Scan for the cell matching the given text and deliver its [x, y] coordinate at center. 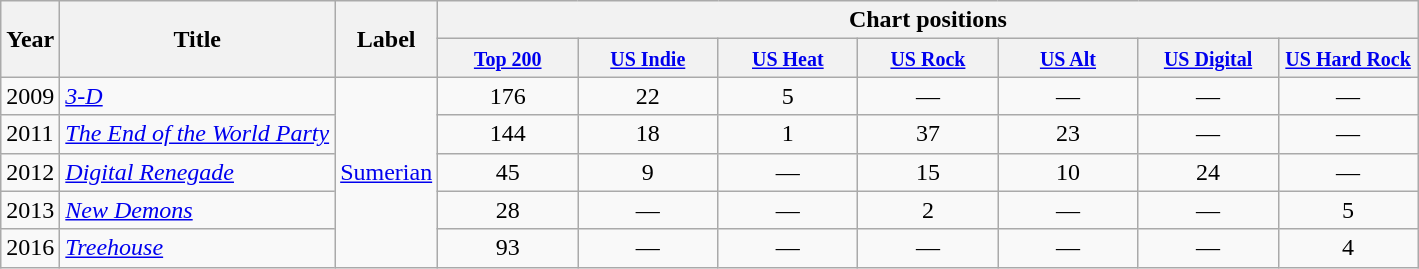
2011 [30, 134]
2016 [30, 248]
Sumerian [386, 172]
176 [508, 96]
10 [1068, 172]
24 [1208, 172]
US Heat [788, 58]
Year [30, 39]
37 [928, 134]
2009 [30, 96]
1 [788, 134]
45 [508, 172]
22 [648, 96]
2012 [30, 172]
Chart positions [928, 20]
New Demons [198, 210]
US Hard Rock [1348, 58]
US Indie [648, 58]
US Digital [1208, 58]
15 [928, 172]
9 [648, 172]
Title [198, 39]
Label [386, 39]
144 [508, 134]
Top 200 [508, 58]
2013 [30, 210]
4 [1348, 248]
3-D [198, 96]
US Rock [928, 58]
93 [508, 248]
2 [928, 210]
The End of the World Party [198, 134]
Treehouse [198, 248]
18 [648, 134]
US Alt [1068, 58]
28 [508, 210]
Digital Renegade [198, 172]
23 [1068, 134]
